Return the [x, y] coordinate for the center point of the cell that contains the specified text.  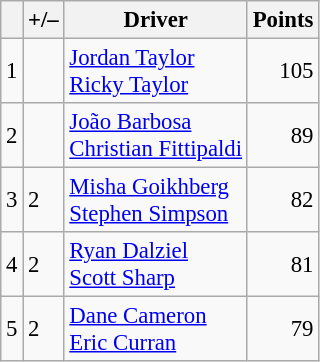
Misha Goikhberg Stephen Simpson [156, 200]
89 [282, 136]
3 [12, 200]
4 [12, 264]
81 [282, 264]
+/– [44, 20]
Dane Cameron Eric Curran [156, 330]
82 [282, 200]
Ryan Dalziel Scott Sharp [156, 264]
79 [282, 330]
5 [12, 330]
1 [12, 72]
João Barbosa Christian Fittipaldi [156, 136]
Driver [156, 20]
Points [282, 20]
Jordan Taylor Ricky Taylor [156, 72]
105 [282, 72]
